Determine the (x, y) coordinate at the center of the cell enclosing the given text.  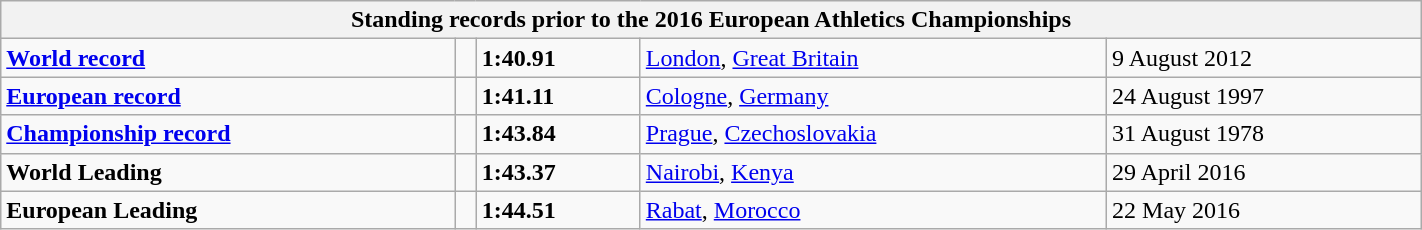
1:43.84 (558, 134)
London, Great Britain (873, 58)
1:40.91 (558, 58)
9 August 2012 (1264, 58)
1:44.51 (558, 210)
31 August 1978 (1264, 134)
29 April 2016 (1264, 172)
Championship record (228, 134)
Standing records prior to the 2016 European Athletics Championships (711, 20)
World record (228, 58)
World Leading (228, 172)
22 May 2016 (1264, 210)
Prague, Czechoslovakia (873, 134)
24 August 1997 (1264, 96)
European Leading (228, 210)
Nairobi, Kenya (873, 172)
Rabat, Morocco (873, 210)
1:41.11 (558, 96)
Cologne, Germany (873, 96)
European record (228, 96)
1:43.37 (558, 172)
